Search for the cell housing the specified text and yield its [x, y] center coordinate. 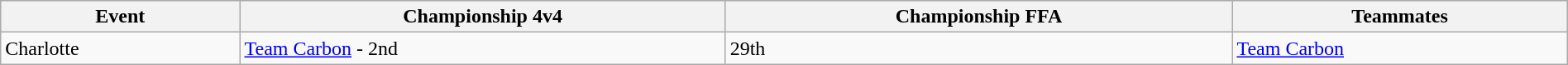
Charlotte [121, 48]
Championship FFA [979, 17]
Championship 4v4 [483, 17]
29th [979, 48]
Team Carbon [1399, 48]
Teammates [1399, 17]
Team Carbon - 2nd [483, 48]
Event [121, 17]
